Pinpoint the cell where the given text exists, returning its (X, Y) midpoint coordinate. 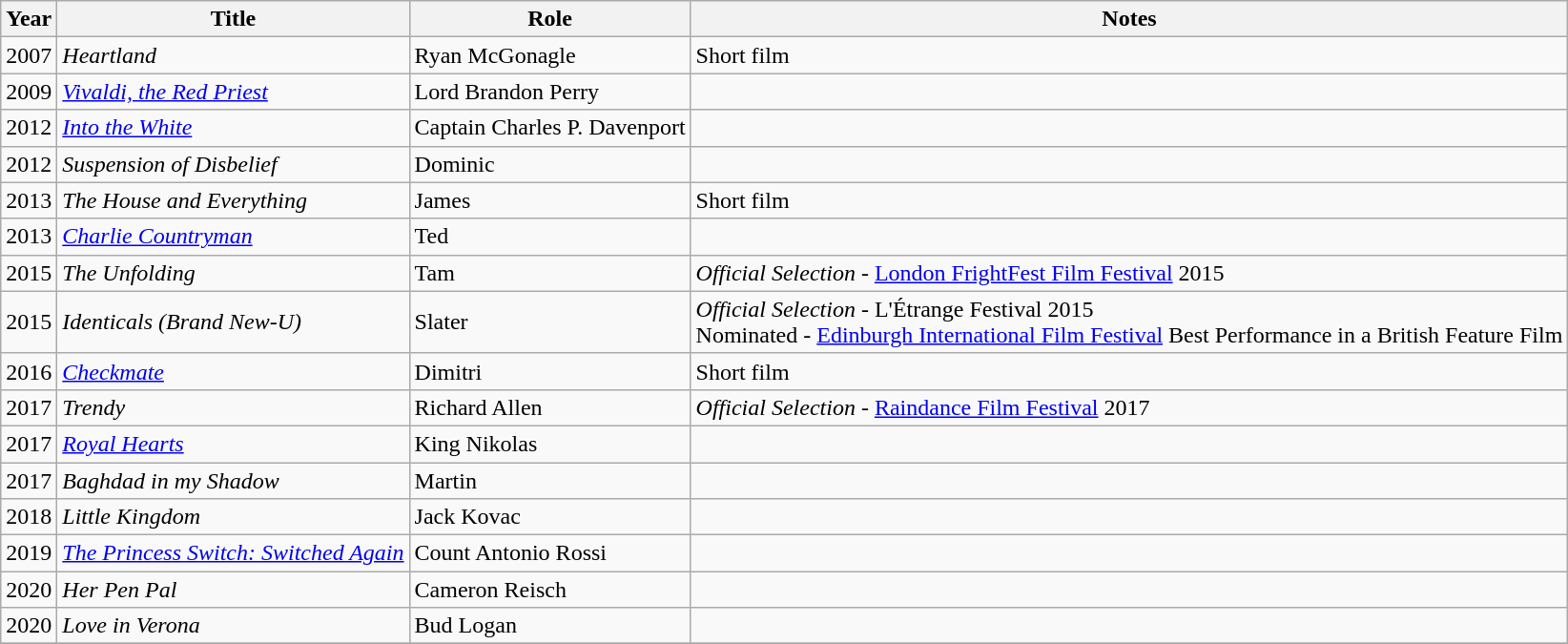
Identicals (Brand New-U) (233, 322)
2016 (29, 371)
Title (233, 19)
Cameron Reisch (549, 590)
Baghdad in my Shadow (233, 480)
2009 (29, 92)
2018 (29, 517)
Dominic (549, 164)
Captain Charles P. Davenport (549, 128)
Ryan McGonagle (549, 55)
Year (29, 19)
2007 (29, 55)
Suspension of Disbelief (233, 164)
The Unfolding (233, 273)
Jack Kovac (549, 517)
The Princess Switch: Switched Again (233, 553)
Ted (549, 237)
Royal Hearts (233, 444)
Dimitri (549, 371)
Lord Brandon Perry (549, 92)
Into the White (233, 128)
Trendy (233, 407)
Count Antonio Rossi (549, 553)
Bud Logan (549, 626)
Martin (549, 480)
Tam (549, 273)
Checkmate (233, 371)
Official Selection - Raindance Film Festival 2017 (1129, 407)
Slater (549, 322)
James (549, 200)
Official Selection - L'Étrange Festival 2015Nominated - Edinburgh International Film Festival Best Performance in a British Feature Film (1129, 322)
Little Kingdom (233, 517)
Love in Verona (233, 626)
Charlie Countryman (233, 237)
Official Selection - London FrightFest Film Festival 2015 (1129, 273)
Richard Allen (549, 407)
2019 (29, 553)
Heartland (233, 55)
King Nikolas (549, 444)
Vivaldi, the Red Priest (233, 92)
The House and Everything (233, 200)
Notes (1129, 19)
Role (549, 19)
Her Pen Pal (233, 590)
